Return (X, Y) of the center of cell containing provided text 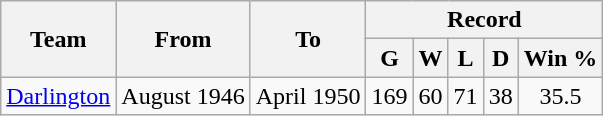
April 1950 (308, 96)
To (308, 39)
August 1946 (183, 96)
L (466, 58)
From (183, 39)
71 (466, 96)
Record (484, 20)
Win % (560, 58)
38 (500, 96)
169 (390, 96)
W (430, 58)
60 (430, 96)
G (390, 58)
35.5 (560, 96)
Team (58, 39)
Darlington (58, 96)
D (500, 58)
